Provide the [X, Y] coordinate of the cell's center where the given text is located.  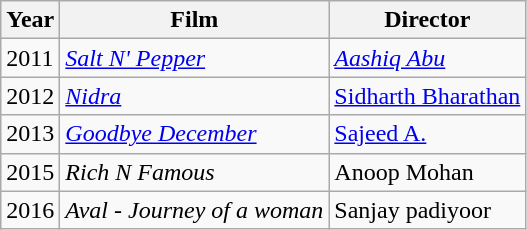
Goodbye December [194, 134]
Film [194, 20]
Salt N' Pepper [194, 58]
Aashiq Abu [428, 58]
Year [30, 20]
2011 [30, 58]
Nidra [194, 96]
Director [428, 20]
2015 [30, 172]
Rich N Famous [194, 172]
2013 [30, 134]
2016 [30, 210]
Sidharth Bharathan [428, 96]
Anoop Mohan [428, 172]
Sanjay padiyoor [428, 210]
2012 [30, 96]
Sajeed A. [428, 134]
Aval - Journey of a woman [194, 210]
